From the cell containing the given text, extract its center point as [X, Y] coordinate. 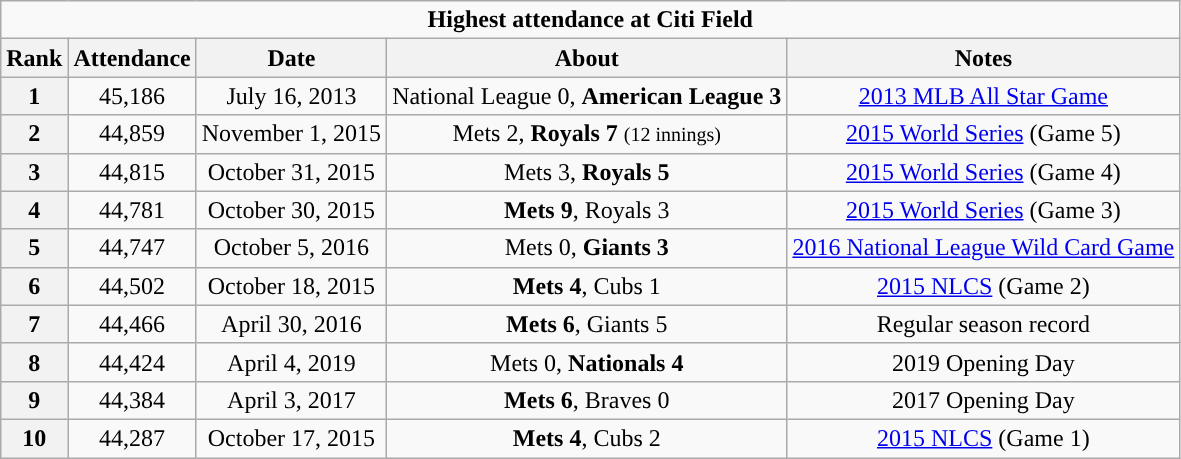
5 [34, 248]
October 17, 2015 [291, 438]
About [587, 58]
2 [34, 134]
Rank [34, 58]
April 30, 2016 [291, 324]
Mets 4, Cubs 2 [587, 438]
2016 National League Wild Card Game [984, 248]
44,384 [132, 400]
October 18, 2015 [291, 286]
Mets 4, Cubs 1 [587, 286]
3 [34, 172]
Mets 3, Royals 5 [587, 172]
45,186 [132, 96]
Mets 6, Braves 0 [587, 400]
October 30, 2015 [291, 210]
2013 MLB All Star Game [984, 96]
44,747 [132, 248]
6 [34, 286]
National League 0, American League 3 [587, 96]
Attendance [132, 58]
1 [34, 96]
44,424 [132, 362]
44,287 [132, 438]
Date [291, 58]
2017 Opening Day [984, 400]
July 16, 2013 [291, 96]
Mets 6, Giants 5 [587, 324]
9 [34, 400]
2015 World Series (Game 3) [984, 210]
Mets 0, Nationals 4 [587, 362]
4 [34, 210]
44,815 [132, 172]
Notes [984, 58]
44,502 [132, 286]
2019 Opening Day [984, 362]
10 [34, 438]
2015 NLCS (Game 2) [984, 286]
7 [34, 324]
2015 NLCS (Game 1) [984, 438]
Highest attendance at Citi Field [590, 20]
8 [34, 362]
Mets 2, Royals 7 (12 innings) [587, 134]
April 3, 2017 [291, 400]
November 1, 2015 [291, 134]
2015 World Series (Game 4) [984, 172]
April 4, 2019 [291, 362]
2015 World Series (Game 5) [984, 134]
October 31, 2015 [291, 172]
Mets 0, Giants 3 [587, 248]
Mets 9, Royals 3 [587, 210]
Regular season record [984, 324]
44,781 [132, 210]
October 5, 2016 [291, 248]
44,466 [132, 324]
44,859 [132, 134]
